For the text-containing cell, return its midpoint in (X, Y) coordinate format. 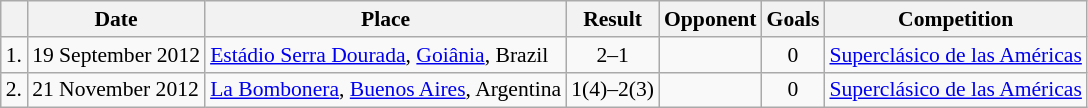
2. (14, 90)
1. (14, 55)
21 November 2012 (116, 90)
1(4)–2(3) (612, 90)
Opponent (710, 19)
2–1 (612, 55)
Result (612, 19)
La Bombonera, Buenos Aires, Argentina (386, 90)
Place (386, 19)
Date (116, 19)
Estádio Serra Dourada, Goiânia, Brazil (386, 55)
Goals (794, 19)
19 September 2012 (116, 55)
Competition (955, 19)
